Scan for the cell matching the given text and deliver its [x, y] coordinate at center. 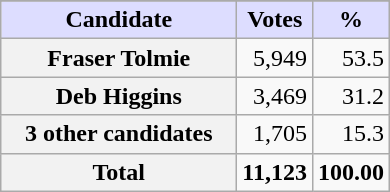
31.2 [352, 96]
% [352, 20]
Deb Higgins [119, 96]
Candidate [119, 20]
53.5 [352, 58]
Votes [275, 20]
1,705 [275, 134]
5,949 [275, 58]
11,123 [275, 172]
15.3 [352, 134]
3 other candidates [119, 134]
Fraser Tolmie [119, 58]
Total [119, 172]
3,469 [275, 96]
100.00 [352, 172]
